Identify which cell holds the provided text, then report its [X, Y] central coordinate. 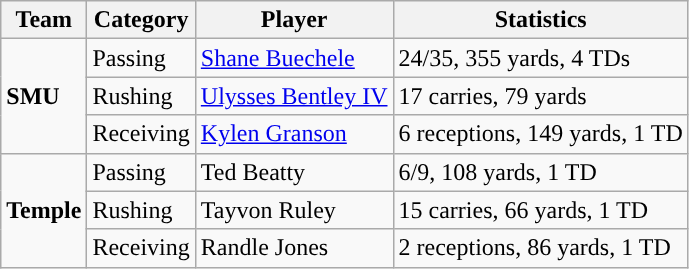
Statistics [540, 20]
Player [294, 20]
Kylen Granson [294, 134]
Temple [44, 210]
2 receptions, 86 yards, 1 TD [540, 248]
Tayvon Ruley [294, 210]
Shane Buechele [294, 58]
Ulysses Bentley IV [294, 96]
6/9, 108 yards, 1 TD [540, 172]
15 carries, 66 yards, 1 TD [540, 210]
Ted Beatty [294, 172]
Randle Jones [294, 248]
Team [44, 20]
SMU [44, 96]
Category [141, 20]
17 carries, 79 yards [540, 96]
24/35, 355 yards, 4 TDs [540, 58]
6 receptions, 149 yards, 1 TD [540, 134]
